Find where the given text appears and provide that cell's center as (X, Y) coordinate. 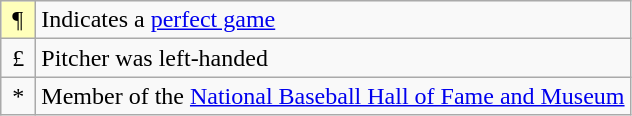
¶ (18, 20)
Member of the National Baseball Hall of Fame and Museum (333, 96)
£ (18, 58)
Indicates a perfect game (333, 20)
* (18, 96)
Pitcher was left-handed (333, 58)
